Identify which cell holds the provided text, then report its [X, Y] central coordinate. 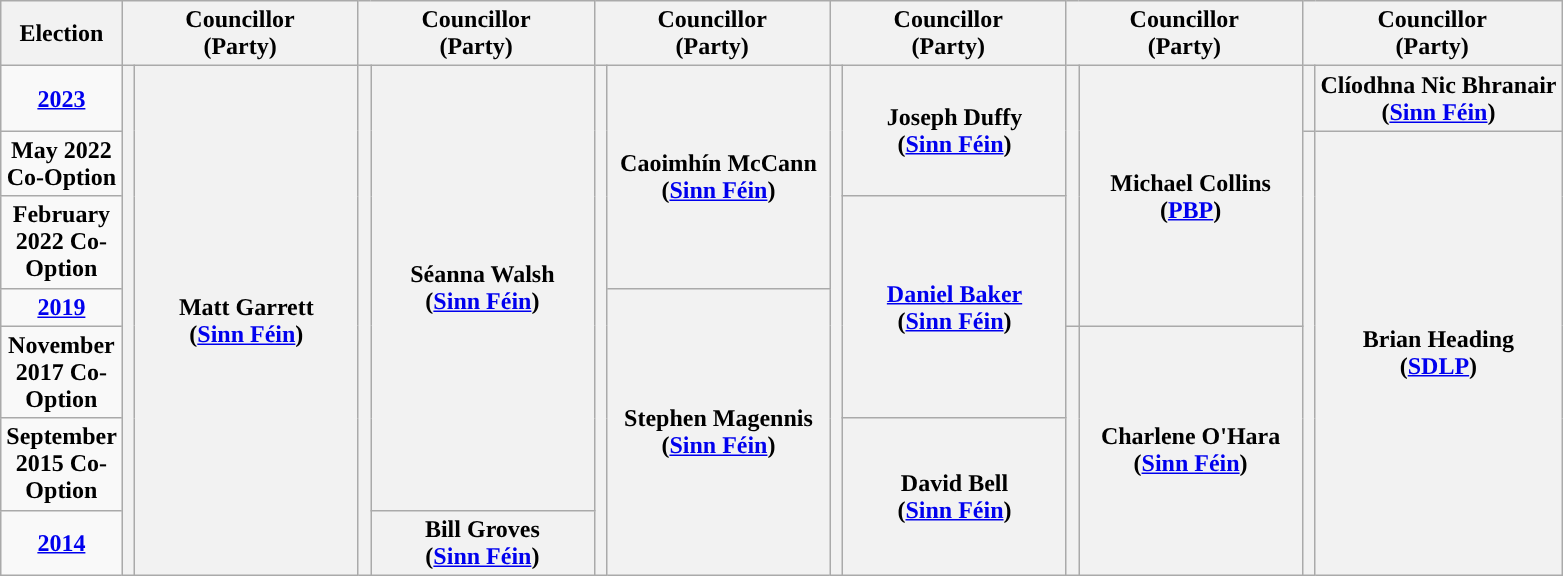
Daniel Baker (Sinn Féin) [955, 307]
Matt Garrett (Sinn Féin) [247, 320]
Brian Heading (SDLP) [1438, 353]
2023 [62, 98]
Séanna Walsh (Sinn Féin) [483, 288]
Bill Groves (Sinn Féin) [483, 542]
November 2017 Co-Option [62, 372]
2014 [62, 542]
Joseph Duffy (Sinn Féin) [955, 131]
September 2015 Co-Option [62, 464]
February 2022 Co-Option [62, 242]
Michael Collins (PBP) [1191, 196]
Charlene O'Hara (Sinn Féin) [1191, 450]
Caoimhín McCann (Sinn Féin) [719, 177]
Election [62, 34]
2019 [62, 307]
Clíodhna Nic Bhranair (Sinn Féin) [1438, 98]
Stephen Magennis (Sinn Féin) [719, 432]
May 2022 Co-Option [62, 164]
David Bell (Sinn Féin) [955, 496]
